From the cell containing the given text, extract its center point as (X, Y) coordinate. 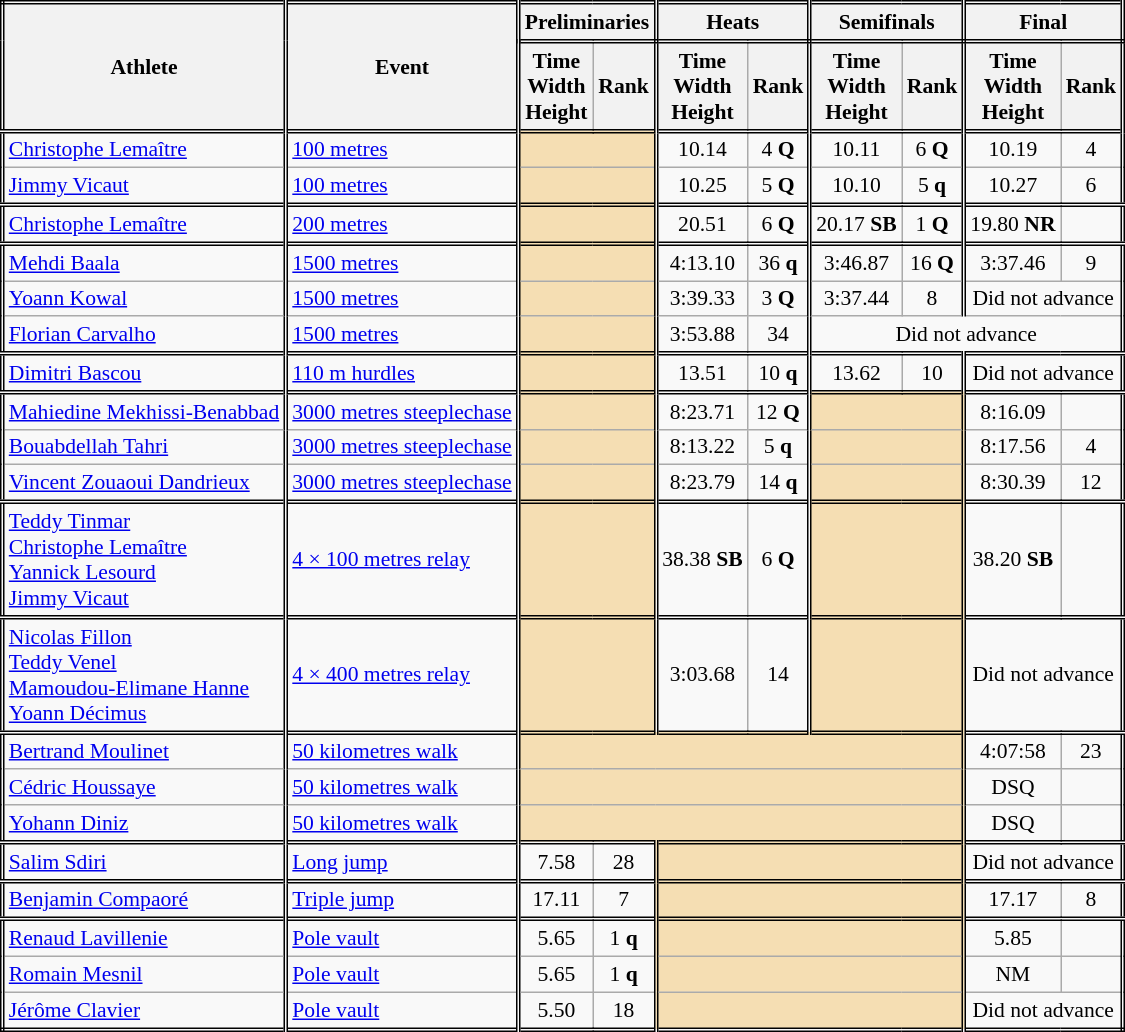
Nicolas FillonTeddy VenelMamoudou-Elimane HanneYoann Décimus (144, 674)
Athlete (144, 67)
14 q (779, 484)
36 q (779, 262)
Yoann Kowal (144, 299)
Cédric Houssaye (144, 788)
10 q (779, 374)
200 metres (402, 224)
8:16.09 (1012, 410)
3:37.46 (1012, 262)
Mahiedine Mekhissi-Benabbad (144, 410)
4 × 400 metres relay (402, 674)
Event (402, 67)
14 (779, 674)
Jérôme Clavier (144, 1010)
38.38 SB (702, 560)
5 Q (779, 186)
8:30.39 (1012, 484)
110 m hurdles (402, 374)
12 Q (779, 410)
13.51 (702, 374)
Dimitri Bascou (144, 374)
Heats (733, 22)
Jimmy Vicaut (144, 186)
8:23.79 (702, 484)
10.27 (1012, 186)
5.85 (1012, 938)
7.58 (556, 862)
4 × 100 metres relay (402, 560)
17.17 (1012, 900)
Salim Sdiri (144, 862)
Bertrand Moulinet (144, 750)
Yohann Diniz (144, 824)
Vincent Zouaoui Dandrieux (144, 484)
3:46.87 (856, 262)
4:07:58 (1012, 750)
4 Q (779, 150)
10.14 (702, 150)
Triple jump (402, 900)
10 (933, 374)
17.11 (556, 900)
12 (1092, 484)
10.11 (856, 150)
38.20 SB (1012, 560)
10.10 (856, 186)
20.17 SB (856, 224)
3:39.33 (702, 299)
8:23.71 (702, 410)
4:13.10 (702, 262)
3:03.68 (702, 674)
Romain Mesnil (144, 975)
Mehdi Baala (144, 262)
34 (779, 336)
20.51 (702, 224)
7 (624, 900)
Florian Carvalho (144, 336)
10.19 (1012, 150)
Final (1044, 22)
18 (624, 1010)
Preliminaries (586, 22)
8:17.56 (1012, 447)
3:53.88 (702, 336)
6 (1092, 186)
28 (624, 862)
9 (1092, 262)
8:13.22 (702, 447)
Teddy TinmarChristophe LemaîtreYannick LesourdJimmy Vicaut (144, 560)
16 Q (933, 262)
Benjamin Compaoré (144, 900)
Semifinals (887, 22)
13.62 (856, 374)
Renaud Lavillenie (144, 938)
23 (1092, 750)
5.50 (556, 1010)
NM (1012, 975)
3 Q (779, 299)
Bouabdellah Tahri (144, 447)
10.25 (702, 186)
Long jump (402, 862)
1 Q (933, 224)
19.80 NR (1012, 224)
3:37.44 (856, 299)
